Scan for the cell matching the given text and deliver its (X, Y) coordinate at center. 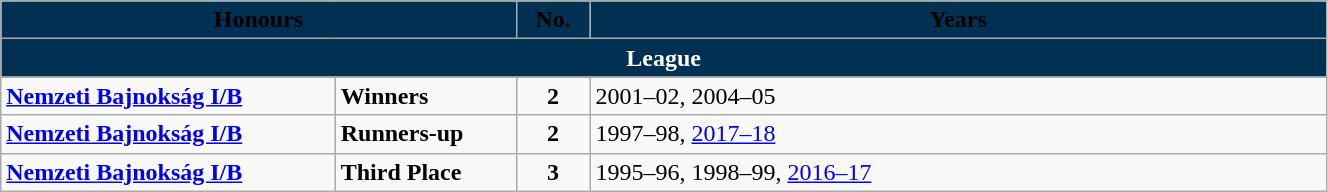
Years (958, 20)
3 (553, 172)
Honours (259, 20)
Winners (426, 96)
Third Place (426, 172)
1997–98, 2017–18 (958, 134)
League (664, 58)
1995–96, 1998–99, 2016–17 (958, 172)
2001–02, 2004–05 (958, 96)
No. (553, 20)
Runners-up (426, 134)
